Locate the cell with the specified text and output its (x, y) center coordinate. 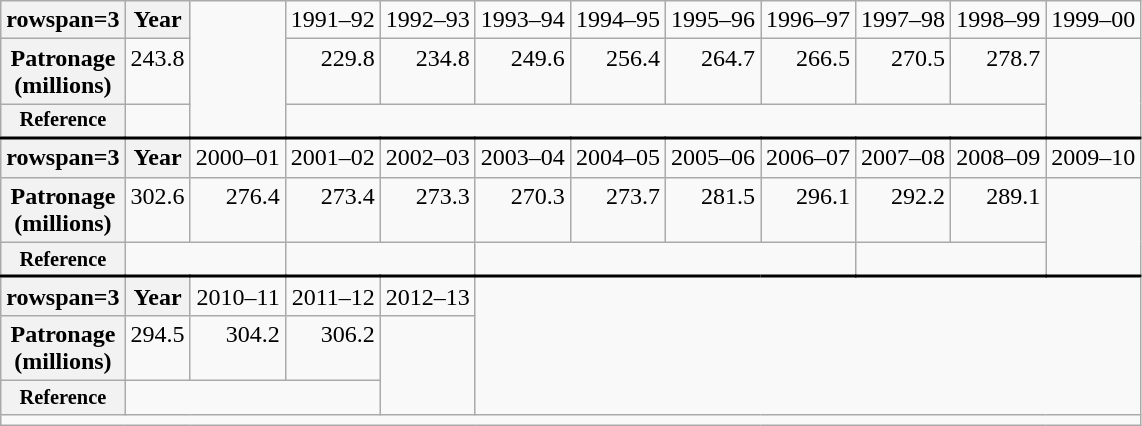
2008–09 (998, 158)
1992–93 (428, 20)
276.4 (238, 210)
1996–97 (808, 20)
273.3 (428, 210)
1999–00 (1094, 20)
270.3 (522, 210)
249.6 (522, 72)
2011–12 (332, 296)
243.8 (158, 72)
273.7 (618, 210)
234.8 (428, 72)
1993–94 (522, 20)
2001–02 (332, 158)
2002–03 (428, 158)
304.2 (238, 348)
1998–99 (998, 20)
306.2 (332, 348)
270.5 (904, 72)
2003–04 (522, 158)
296.1 (808, 210)
2007–08 (904, 158)
2012–13 (428, 296)
1997–98 (904, 20)
2006–07 (808, 158)
302.6 (158, 210)
281.5 (712, 210)
1995–96 (712, 20)
289.1 (998, 210)
2005–06 (712, 158)
278.7 (998, 72)
292.2 (904, 210)
2000–01 (238, 158)
264.7 (712, 72)
256.4 (618, 72)
1994–95 (618, 20)
294.5 (158, 348)
2010–11 (238, 296)
266.5 (808, 72)
1991–92 (332, 20)
229.8 (332, 72)
273.4 (332, 210)
2009–10 (1094, 158)
2004–05 (618, 158)
